Locate the cell with the specified text and output its [x, y] center coordinate. 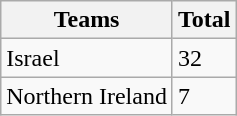
Teams [87, 20]
Northern Ireland [87, 96]
Israel [87, 58]
Total [204, 20]
32 [204, 58]
7 [204, 96]
